From the cell containing the given text, extract its center point as (X, Y) coordinate. 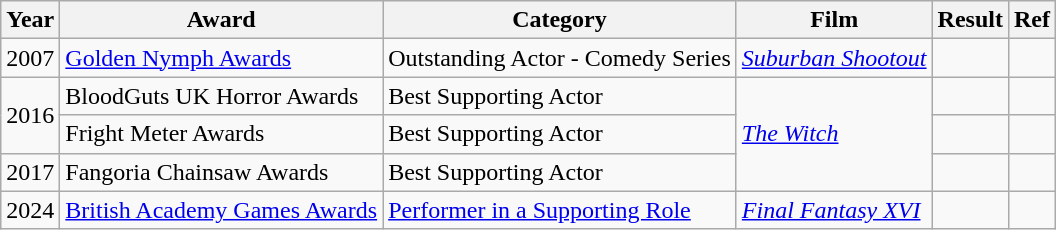
BloodGuts UK Horror Awards (222, 96)
British Academy Games Awards (222, 210)
Film (834, 20)
The Witch (834, 134)
Performer in a Supporting Role (560, 210)
Result (970, 20)
2016 (30, 115)
2017 (30, 172)
Award (222, 20)
Golden Nymph Awards (222, 58)
Year (30, 20)
Fright Meter Awards (222, 134)
Category (560, 20)
Final Fantasy XVI (834, 210)
Fangoria Chainsaw Awards (222, 172)
Suburban Shootout (834, 58)
Outstanding Actor - Comedy Series (560, 58)
Ref (1032, 20)
2007 (30, 58)
2024 (30, 210)
